From the cell containing the given text, extract its center point as (x, y) coordinate. 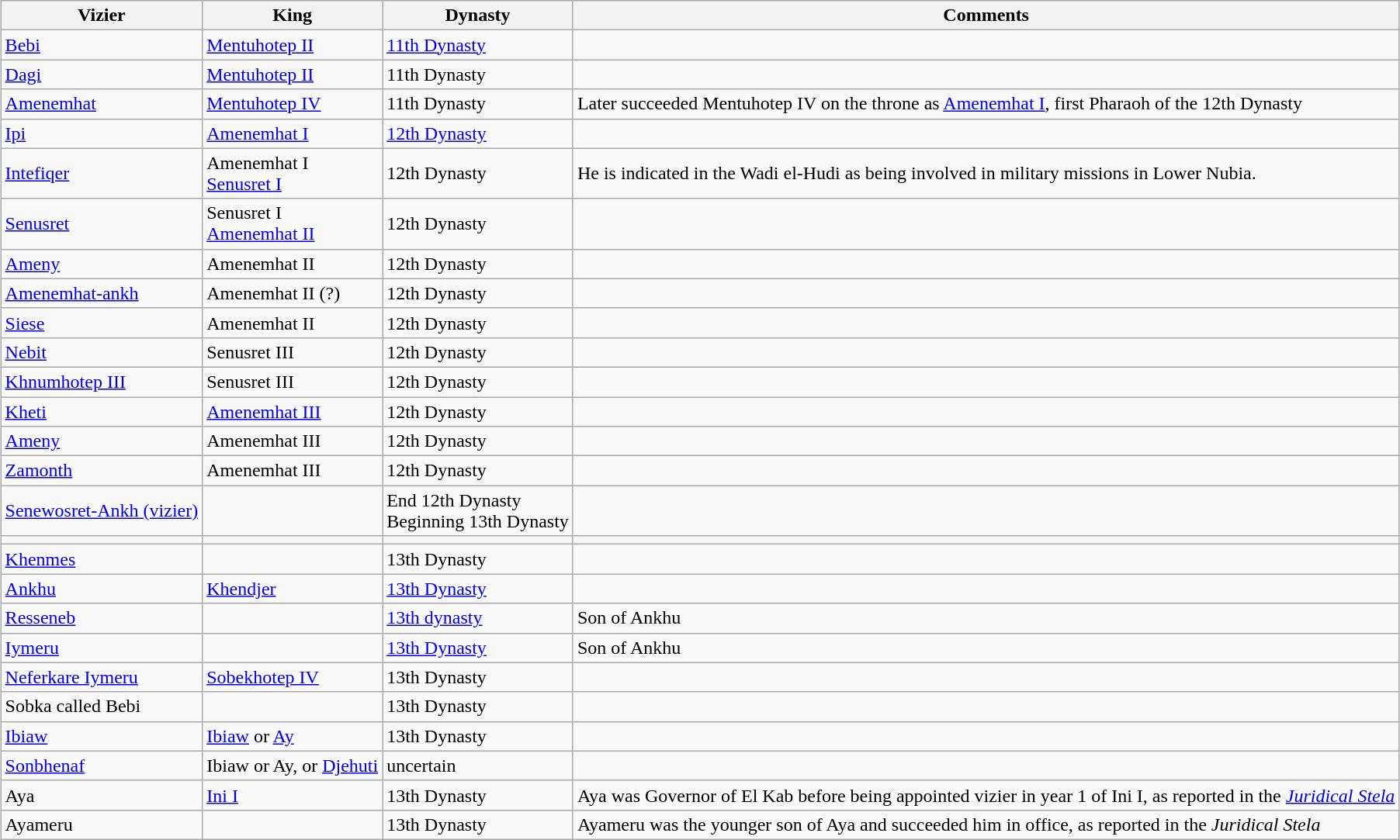
Mentuhotep IV (293, 104)
Dagi (102, 74)
Khendjer (293, 589)
Aya was Governor of El Kab before being appointed vizier in year 1 of Ini I, as reported in the Juridical Stela (986, 795)
Amenemhat-ankh (102, 293)
Ayameru was the younger son of Aya and succeeded him in office, as reported in the Juridical Stela (986, 824)
uncertain (478, 766)
Amenemhat II (?) (293, 293)
He is indicated in the Wadi el-Hudi as being involved in military missions in Lower Nubia. (986, 174)
Sonbhenaf (102, 766)
Bebi (102, 45)
13th dynasty (478, 618)
Senusret I Amenemhat II (293, 223)
Intefiqer (102, 174)
Sobka called Bebi (102, 707)
Kheti (102, 412)
Nebit (102, 352)
End 12th Dynasty Beginning 13th Dynasty (478, 510)
Amenemhat I (293, 133)
Ipi (102, 133)
Ankhu (102, 589)
Ayameru (102, 824)
Vizier (102, 16)
Senewosret-Ankh (vizier) (102, 510)
Ibiaw (102, 736)
Iymeru (102, 648)
Neferkare Iymeru (102, 677)
Aya (102, 795)
Zamonth (102, 471)
Ibiaw or Ay (293, 736)
Khenmes (102, 559)
Amenemhat I Senusret I (293, 174)
Senusret (102, 223)
Later succeeded Mentuhotep IV on the throne as Amenemhat I, first Pharaoh of the 12th Dynasty (986, 104)
Comments (986, 16)
Ibiaw or Ay, or Djehuti (293, 766)
King (293, 16)
Resseneb (102, 618)
Ini I (293, 795)
Sobekhotep IV (293, 677)
Siese (102, 323)
Amenemhat (102, 104)
Khnumhotep III (102, 382)
Dynasty (478, 16)
